Extract the [x, y] coordinate from the center of the cell holding the provided text.  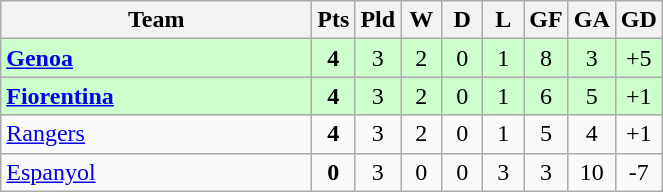
Pts [334, 20]
8 [546, 58]
GD [638, 20]
W [422, 20]
10 [592, 172]
Fiorentina [156, 96]
-7 [638, 172]
GA [592, 20]
6 [546, 96]
Espanyol [156, 172]
L [504, 20]
GF [546, 20]
Rangers [156, 134]
Genoa [156, 58]
Team [156, 20]
Pld [378, 20]
+5 [638, 58]
D [462, 20]
